Detect which cell encompasses the target text, then output its (x, y) center coordinate. 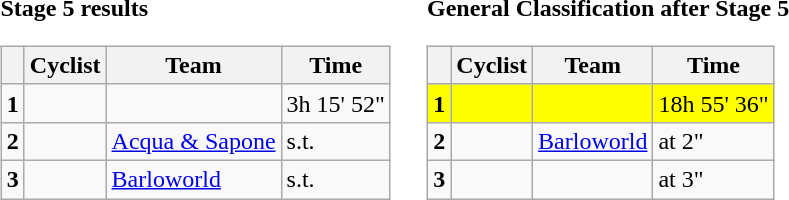
3h 15' 52" (336, 103)
at 2" (714, 141)
at 3" (714, 179)
18h 55' 36" (714, 103)
Acqua & Sapone (194, 141)
